Capture the cell that displays the provided text and extract its (x, y) central coordinate. 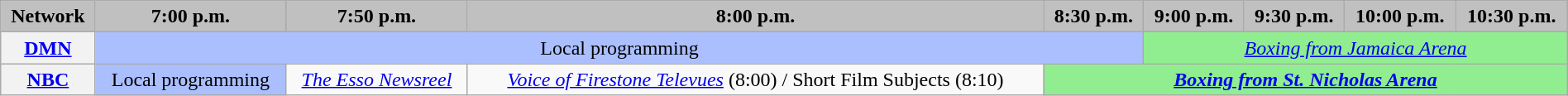
8:30 p.m. (1093, 17)
8:00 p.m. (755, 17)
7:00 p.m. (190, 17)
The Esso Newsreel (377, 79)
Voice of Firestone Televues (8:00) / Short Film Subjects (8:10) (755, 79)
Network (48, 17)
Boxing from St. Nicholas Arena (1306, 79)
DMN (48, 48)
7:50 p.m. (377, 17)
9:00 p.m. (1194, 17)
10:00 p.m. (1399, 17)
10:30 p.m. (1512, 17)
9:30 p.m. (1293, 17)
NBC (48, 79)
Boxing from Jamaica Arena (1355, 48)
